Detect which cell encompasses the target text, then output its (x, y) center coordinate. 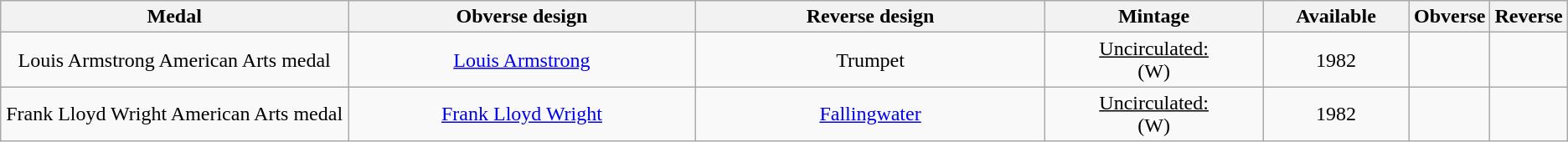
Frank Lloyd Wright American Arts medal (174, 114)
Frank Lloyd Wright (523, 114)
Obverse design (523, 17)
Mintage (1154, 17)
Available (1337, 17)
Obverse (1450, 17)
Medal (174, 17)
Reverse (1529, 17)
Reverse design (869, 17)
Louis Armstrong American Arts medal (174, 60)
Fallingwater (869, 114)
Louis Armstrong (523, 60)
Trumpet (869, 60)
